Output the (x, y) coordinate of the center of the cell containing the given text.  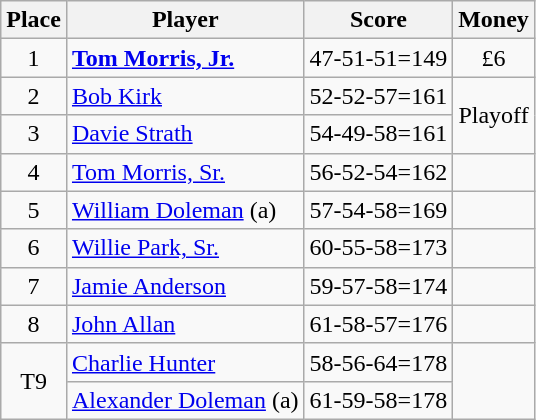
47-51-51=149 (378, 58)
5 (34, 210)
59-57-58=174 (378, 286)
58-56-64=178 (378, 362)
John Allan (185, 324)
Davie Strath (185, 134)
Playoff (494, 115)
Bob Kirk (185, 96)
Charlie Hunter (185, 362)
54-49-58=161 (378, 134)
1 (34, 58)
61-58-57=176 (378, 324)
52-52-57=161 (378, 96)
Money (494, 20)
Willie Park, Sr. (185, 248)
7 (34, 286)
56-52-54=162 (378, 172)
T9 (34, 381)
3 (34, 134)
Score (378, 20)
Alexander Doleman (a) (185, 400)
Place (34, 20)
61-59-58=178 (378, 400)
William Doleman (a) (185, 210)
Tom Morris, Jr. (185, 58)
8 (34, 324)
57-54-58=169 (378, 210)
60-55-58=173 (378, 248)
Tom Morris, Sr. (185, 172)
4 (34, 172)
2 (34, 96)
£6 (494, 58)
6 (34, 248)
Jamie Anderson (185, 286)
Player (185, 20)
